Detect which cell encompasses the target text, then output its [x, y] center coordinate. 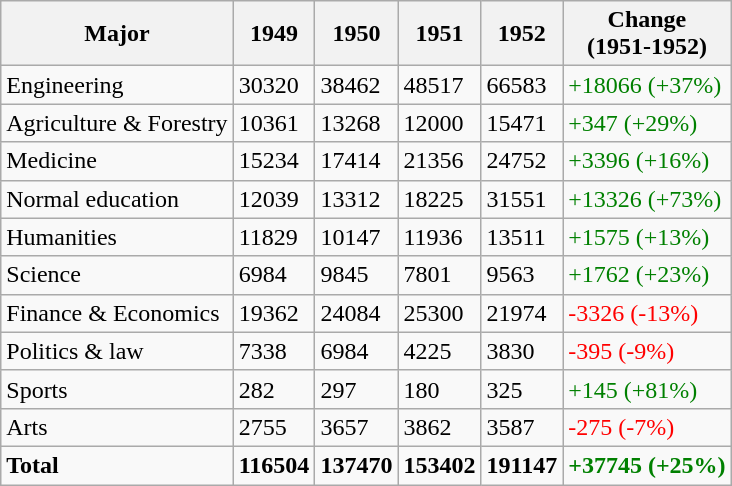
21356 [440, 161]
13511 [522, 237]
9563 [522, 275]
48517 [440, 85]
15471 [522, 123]
13312 [356, 199]
+3396 (+16%) [647, 161]
3862 [440, 427]
+145 (+81%) [647, 389]
Arts [117, 427]
-3326 (-13%) [647, 313]
282 [274, 389]
116504 [274, 465]
+13326 (+73%) [647, 199]
10361 [274, 123]
Politics & law [117, 351]
Change(1951-1952) [647, 34]
7801 [440, 275]
12039 [274, 199]
137470 [356, 465]
3657 [356, 427]
Engineering [117, 85]
+37745 (+25%) [647, 465]
Major [117, 34]
1950 [356, 34]
Total [117, 465]
-395 (-9%) [647, 351]
1951 [440, 34]
15234 [274, 161]
153402 [440, 465]
+347 (+29%) [647, 123]
Science [117, 275]
2755 [274, 427]
13268 [356, 123]
Humanities [117, 237]
Normal education [117, 199]
-275 (-7%) [647, 427]
Agriculture & Forestry [117, 123]
Sports [117, 389]
24752 [522, 161]
25300 [440, 313]
9845 [356, 275]
191147 [522, 465]
17414 [356, 161]
7338 [274, 351]
+18066 (+37%) [647, 85]
Finance & Economics [117, 313]
11936 [440, 237]
11829 [274, 237]
1952 [522, 34]
30320 [274, 85]
31551 [522, 199]
18225 [440, 199]
38462 [356, 85]
10147 [356, 237]
66583 [522, 85]
21974 [522, 313]
+1762 (+23%) [647, 275]
Medicine [117, 161]
12000 [440, 123]
3587 [522, 427]
325 [522, 389]
24084 [356, 313]
19362 [274, 313]
180 [440, 389]
4225 [440, 351]
297 [356, 389]
1949 [274, 34]
3830 [522, 351]
+1575 (+13%) [647, 237]
